Find where the given text appears and provide that cell's center as (X, Y) coordinate. 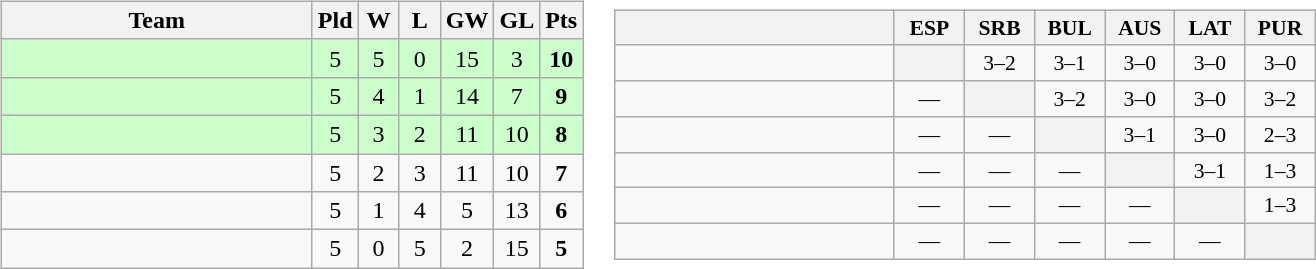
AUS (1140, 28)
GL (517, 20)
BUL (1070, 28)
8 (562, 134)
ESP (929, 28)
GW (467, 20)
6 (562, 211)
Team (156, 20)
PUR (1280, 28)
9 (562, 96)
LAT (1210, 28)
Pld (335, 20)
W (378, 20)
2–3 (1280, 135)
SRB (999, 28)
14 (467, 96)
13 (517, 211)
L (420, 20)
Pts (562, 20)
